Determine the [X, Y] coordinate at the center of the cell enclosing the given text.  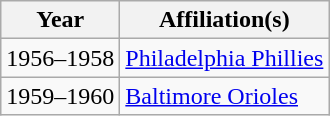
1956–1958 [60, 58]
Year [60, 20]
Affiliation(s) [224, 20]
Philadelphia Phillies [224, 58]
1959–1960 [60, 96]
Baltimore Orioles [224, 96]
